Extract the (x, y) coordinate from the center of the cell holding the provided text.  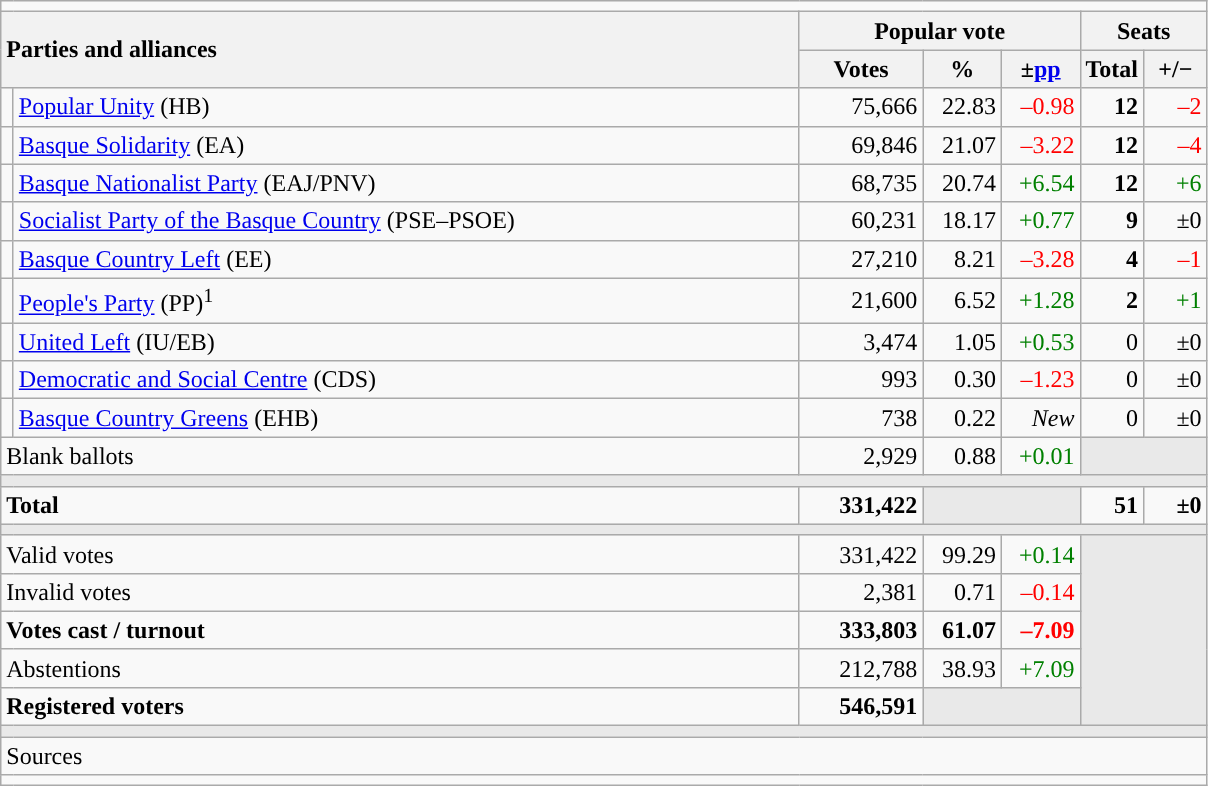
Votes (861, 69)
3,474 (861, 342)
0.30 (962, 380)
–0.14 (1040, 592)
Seats (1144, 31)
–4 (1176, 145)
+1.28 (1040, 300)
–0.98 (1040, 107)
212,788 (861, 668)
6.52 (962, 300)
Invalid votes (400, 592)
0.88 (962, 456)
Registered voters (400, 706)
+/− (1176, 69)
61.07 (962, 630)
2 (1112, 300)
20.74 (962, 183)
–3.22 (1040, 145)
+6.54 (1040, 183)
–1 (1176, 259)
38.93 (962, 668)
+1 (1176, 300)
Valid votes (400, 554)
+0.14 (1040, 554)
22.83 (962, 107)
51 (1112, 505)
0.22 (962, 418)
Basque Country Left (EE) (406, 259)
0.71 (962, 592)
8.21 (962, 259)
4 (1112, 259)
2,381 (861, 592)
Popular vote (940, 31)
–2 (1176, 107)
69,846 (861, 145)
+0.53 (1040, 342)
–7.09 (1040, 630)
18.17 (962, 221)
+6 (1176, 183)
2,929 (861, 456)
60,231 (861, 221)
27,210 (861, 259)
±pp (1040, 69)
21,600 (861, 300)
Sources (604, 756)
Abstentions (400, 668)
New (1040, 418)
+0.77 (1040, 221)
1.05 (962, 342)
75,666 (861, 107)
+0.01 (1040, 456)
68,735 (861, 183)
9 (1112, 221)
Basque Country Greens (EHB) (406, 418)
Parties and alliances (400, 50)
United Left (IU/EB) (406, 342)
–1.23 (1040, 380)
993 (861, 380)
738 (861, 418)
Votes cast / turnout (400, 630)
–3.28 (1040, 259)
Socialist Party of the Basque Country (PSE–PSOE) (406, 221)
21.07 (962, 145)
99.29 (962, 554)
% (962, 69)
+7.09 (1040, 668)
People's Party (PP)1 (406, 300)
Democratic and Social Centre (CDS) (406, 380)
Basque Nationalist Party (EAJ/PNV) (406, 183)
546,591 (861, 706)
Blank ballots (400, 456)
Popular Unity (HB) (406, 107)
333,803 (861, 630)
Basque Solidarity (EA) (406, 145)
